Scan for the cell matching the given text and deliver its (X, Y) coordinate at center. 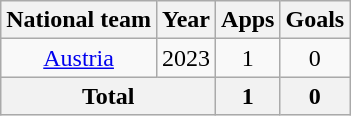
2023 (186, 58)
Austria (79, 58)
Apps (248, 20)
Goals (315, 20)
National team (79, 20)
Year (186, 20)
Total (108, 96)
